Provide the (X, Y) coordinate of the cell's center where the given text is located.  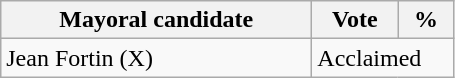
Mayoral candidate (156, 20)
Acclaimed (383, 58)
Vote (355, 20)
% (426, 20)
Jean Fortin (X) (156, 58)
